Provide the [X, Y] coordinate of the cell's center where the given text is located.  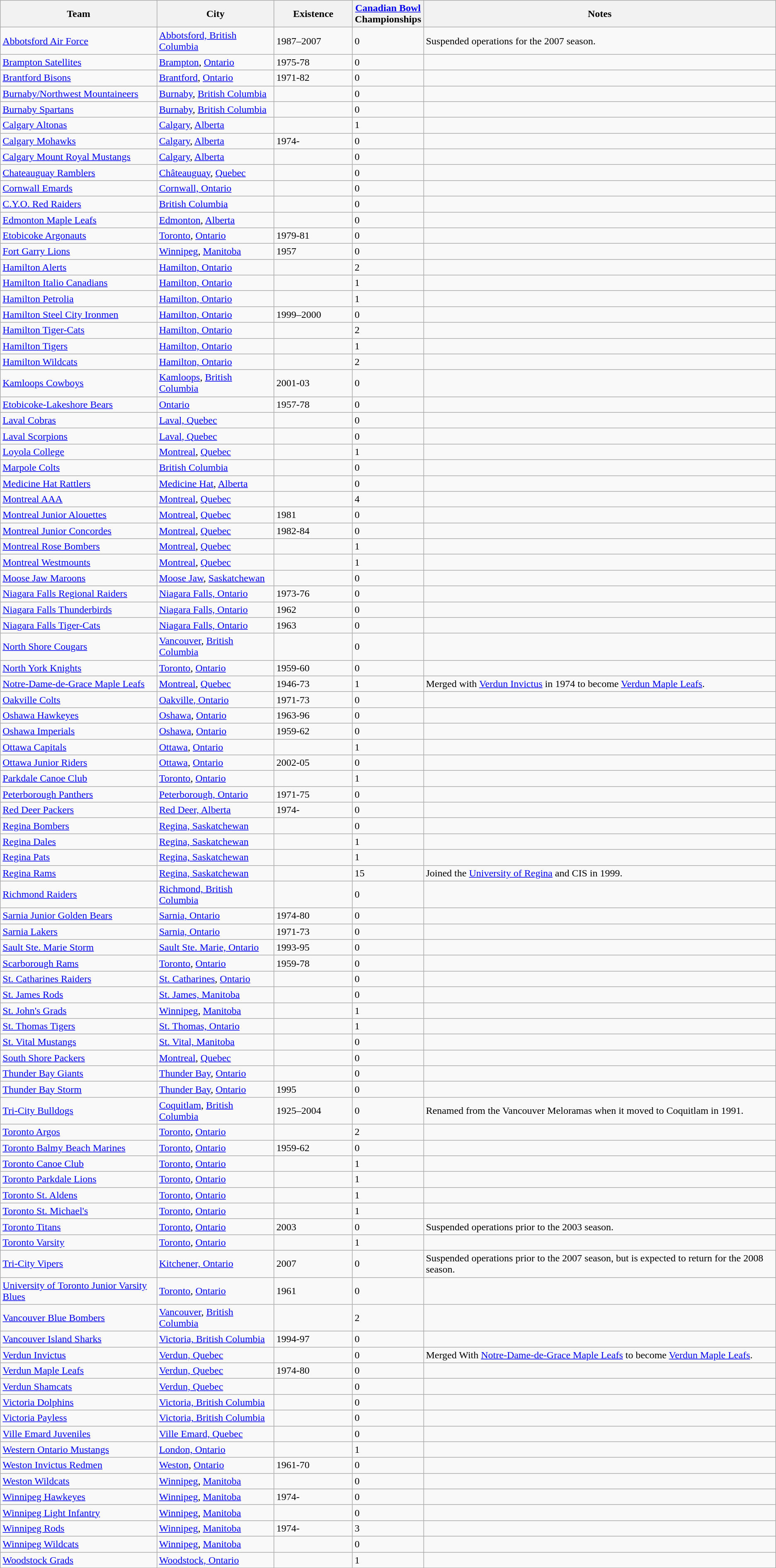
Sarnia Junior Golden Bears [79, 916]
St. John's Grads [79, 1011]
Calgary Altonas [79, 125]
Scarborough Rams [79, 963]
Cornwall, Ontario [216, 188]
Woodstock Grads [79, 1560]
Verdun Maple Leafs [79, 1371]
Weston, Ontario [216, 1465]
Hamilton Steel City Ironmen [79, 315]
Regina Bombers [79, 826]
Thunder Bay Giants [79, 1074]
Existence [313, 14]
Hamilton Alerts [79, 267]
Regina Dales [79, 842]
Toronto St. Michael's [79, 1211]
South Shore Packers [79, 1058]
Chateauguay Ramblers [79, 172]
Fort Garry Lions [79, 252]
1946-73 [313, 684]
Renamed from the Vancouver Meloramas when it moved to Coquitlam in 1991. [599, 1111]
Edmonton Maple Leafs [79, 220]
Hamilton Wildcats [79, 362]
Peterborough, Ontario [216, 794]
St. Catharines, Ontario [216, 979]
Oakville, Ontario [216, 699]
1961-70 [313, 1465]
2007 [313, 1264]
Toronto Varsity [79, 1242]
1981 [313, 515]
Ville Emard, Quebec [216, 1434]
Verdun Shamcats [79, 1387]
Brantford Bisons [79, 78]
1961 [313, 1290]
Sault Ste. Marie, Ontario [216, 947]
Hamilton Italio Canadians [79, 283]
1982-84 [313, 531]
Châteauguay, Quebec [216, 172]
Winnipeg Light Infantry [79, 1512]
2002-05 [313, 763]
2003 [313, 1227]
1963-96 [313, 715]
London, Ontario [216, 1449]
Laval Cobras [79, 420]
Richmond, British Columbia [216, 894]
1993-95 [313, 947]
North York Knights [79, 668]
Joined the University of Regina and CIS in 1999. [599, 873]
University of Toronto Junior Varsity Blues [79, 1290]
Tri-City Bulldogs [79, 1111]
Sarnia Lakers [79, 932]
City [216, 14]
1975-78 [313, 62]
Calgary Mohawks [79, 141]
Cornwall Emards [79, 188]
1959-78 [313, 963]
Toronto Argos [79, 1132]
Montreal Junior Concordes [79, 531]
1979-81 [313, 236]
Winnipeg Hawkeyes [79, 1497]
1999–2000 [313, 315]
Niagara Falls Thunderbirds [79, 610]
Sault Ste. Marie Storm [79, 947]
Coquitlam, British Columbia [216, 1111]
Woodstock, Ontario [216, 1560]
Western Ontario Mustangs [79, 1449]
St. Catharines Raiders [79, 979]
Weston Wildcats [79, 1481]
Victoria Dolphins [79, 1402]
1994-97 [313, 1339]
Toronto St. Aldens [79, 1195]
Merged with Verdun Invictus in 1974 to become Verdun Maple Leafs. [599, 684]
Montreal Junior Alouettes [79, 515]
Calgary Mount Royal Mustangs [79, 157]
Vancouver Blue Bombers [79, 1318]
Abbotsford, British Columbia [216, 41]
Oshawa Imperials [79, 731]
Victoria Payless [79, 1418]
Regina Pats [79, 857]
Hamilton Tiger-Cats [79, 330]
Parkdale Canoe Club [79, 779]
Red Deer Packers [79, 810]
Weston Invictus Redmen [79, 1465]
Kamloops Cowboys [79, 383]
Laval Scorpions [79, 436]
Suspended operations prior to the 2003 season. [599, 1227]
Suspended operations prior to the 2007 season, but is expected to return for the 2008 season. [599, 1264]
1987–2007 [313, 41]
Toronto Parkdale Lions [79, 1179]
Ville Emard Juveniles [79, 1434]
Oshawa Hawkeyes [79, 715]
4 [388, 499]
Richmond Raiders [79, 894]
Montreal AAA [79, 499]
Ontario [216, 404]
Hamilton Tigers [79, 346]
1971-75 [313, 794]
C.Y.O. Red Raiders [79, 204]
Hamilton Petrolia [79, 299]
2001-03 [313, 383]
1957 [313, 252]
Notes [599, 14]
Abbotsford Air Force [79, 41]
Winnipeg Rods [79, 1528]
Marpole Colts [79, 467]
Ottawa Junior Riders [79, 763]
Team [79, 14]
Niagara Falls Regional Raiders [79, 594]
1962 [313, 610]
St. Vital Mustangs [79, 1042]
St. James, Manitoba [216, 995]
1995 [313, 1089]
Medicine Hat, Alberta [216, 484]
Edmonton, Alberta [216, 220]
Suspended operations for the 2007 season. [599, 41]
Canadian Bowl Championships [388, 14]
St. Thomas Tigers [79, 1026]
St. Thomas, Ontario [216, 1026]
Etobicoke Argonauts [79, 236]
Kamloops, British Columbia [216, 383]
15 [388, 873]
Notre-Dame-de-Grace Maple Leafs [79, 684]
Burnaby/Northwest Mountaineers [79, 94]
1959-60 [313, 668]
Winnipeg Wildcats [79, 1544]
Burnaby Spartans [79, 109]
3 [388, 1528]
1925–2004 [313, 1111]
St. James Rods [79, 995]
1973-76 [313, 594]
1971-82 [313, 78]
Brantford, Ontario [216, 78]
Toronto Canoe Club [79, 1164]
Merged With Notre-Dame-de-Grace Maple Leafs to become Verdun Maple Leafs. [599, 1355]
Moose Jaw Maroons [79, 578]
Etobicoke-Lakeshore Bears [79, 404]
Oakville Colts [79, 699]
St. Vital, Manitoba [216, 1042]
1957-78 [313, 404]
Regina Rams [79, 873]
Niagara Falls Tiger-Cats [79, 625]
Peterborough Panthers [79, 794]
Montreal Westmounts [79, 562]
Toronto Titans [79, 1227]
Toronto Balmy Beach Marines [79, 1148]
Tri-City Vipers [79, 1264]
Kitchener, Ontario [216, 1264]
Brampton Satellites [79, 62]
1963 [313, 625]
North Shore Cougars [79, 646]
Medicine Hat Rattlers [79, 484]
Montreal Rose Bombers [79, 547]
Thunder Bay Storm [79, 1089]
Red Deer, Alberta [216, 810]
Moose Jaw, Saskatchewan [216, 578]
Loyola College [79, 452]
Brampton, Ontario [216, 62]
Ottawa Capitals [79, 747]
Vancouver Island Sharks [79, 1339]
Verdun Invictus [79, 1355]
